Identify which cell holds the provided text, then report its (x, y) central coordinate. 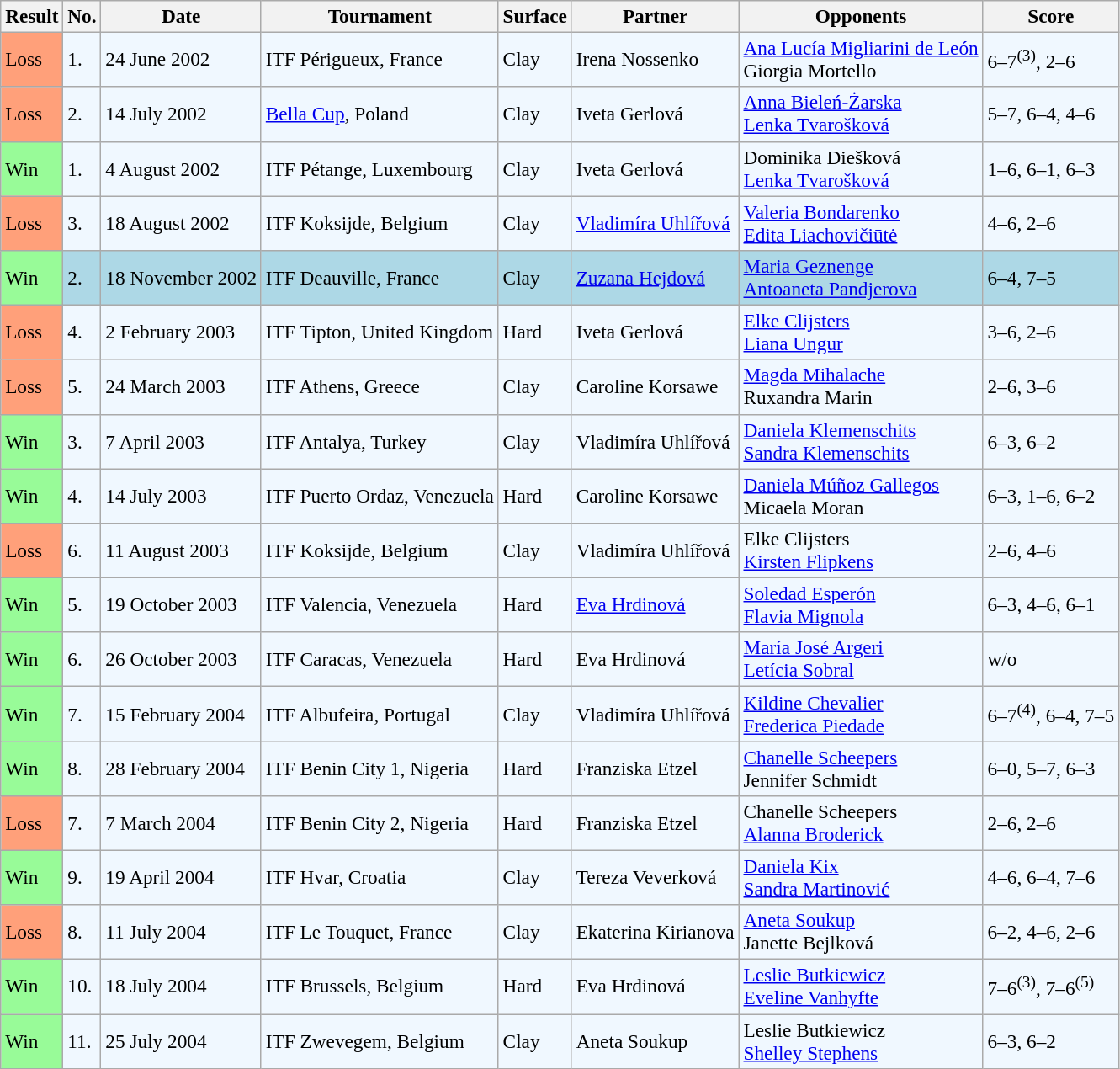
Aneta Soukup (655, 1040)
Chanelle Scheepers Jennifer Schmidt (861, 768)
24 June 2002 (181, 59)
ITF Puerto Ordaz, Venezuela (380, 495)
Score (1050, 16)
6–3, 1–6, 6–2 (1050, 495)
7–6(3), 7–6(5) (1050, 987)
ITF Albufeira, Portugal (380, 714)
ITF Hvar, Croatia (380, 877)
Opponents (861, 16)
Date (181, 16)
19 October 2003 (181, 604)
Elke Clijsters Liana Ungur (861, 332)
Elke Clijsters Kirsten Flipkens (861, 550)
26 October 2003 (181, 660)
6–0, 5–7, 6–3 (1050, 768)
9. (82, 877)
Tereza Veverková (655, 877)
Bella Cup, Poland (380, 114)
ITF Antalya, Turkey (380, 441)
Result (32, 16)
Surface (535, 16)
10. (82, 987)
ITF Benin City 2, Nigeria (380, 823)
2–6, 3–6 (1050, 387)
Ekaterina Kirianova (655, 933)
ITF Athens, Greece (380, 387)
2–6, 4–6 (1050, 550)
ITF Pétange, Luxembourg (380, 168)
4–6, 6–4, 7–6 (1050, 877)
Irena Nossenko (655, 59)
6–2, 4–6, 2–6 (1050, 933)
Tournament (380, 16)
Soledad Esperón Flavia Mignola (861, 604)
Chanelle Scheepers Alanna Broderick (861, 823)
Valeria Bondarenko Edita Liachovičiūtė (861, 222)
Anna Bieleń-Żarska Lenka Tvarošková (861, 114)
7 April 2003 (181, 441)
Zuzana Hejdová (655, 278)
Maria Geznenge Antoaneta Pandjerova (861, 278)
Daniela Klemenschits Sandra Klemenschits (861, 441)
18 July 2004 (181, 987)
11 August 2003 (181, 550)
6–7(3), 2–6 (1050, 59)
Leslie Butkiewicz Eveline Vanhyfte (861, 987)
1–6, 6–1, 6–3 (1050, 168)
18 November 2002 (181, 278)
15 February 2004 (181, 714)
2–6, 2–6 (1050, 823)
18 August 2002 (181, 222)
6–4, 7–5 (1050, 278)
6–7(4), 6–4, 7–5 (1050, 714)
w/o (1050, 660)
ITF Tipton, United Kingdom (380, 332)
14 July 2003 (181, 495)
ITF Benin City 1, Nigeria (380, 768)
6–3, 4–6, 6–1 (1050, 604)
Leslie Butkiewicz Shelley Stephens (861, 1040)
Dominika Diešková Lenka Tvarošková (861, 168)
Daniela Kix Sandra Martinović (861, 877)
3–6, 2–6 (1050, 332)
25 July 2004 (181, 1040)
ITF Le Touquet, France (380, 933)
ITF Deauville, France (380, 278)
28 February 2004 (181, 768)
7 March 2004 (181, 823)
Kildine Chevalier Frederica Piedade (861, 714)
Ana Lucía Migliarini de León Giorgia Mortello (861, 59)
Aneta Soukup Janette Bejlková (861, 933)
11. (82, 1040)
ITF Valencia, Venezuela (380, 604)
4 August 2002 (181, 168)
14 July 2002 (181, 114)
Daniela Múñoz Gallegos Micaela Moran (861, 495)
Magda Mihalache Ruxandra Marin (861, 387)
11 July 2004 (181, 933)
ITF Zwevegem, Belgium (380, 1040)
2 February 2003 (181, 332)
María José Argeri Letícia Sobral (861, 660)
ITF Périgueux, France (380, 59)
ITF Brussels, Belgium (380, 987)
24 March 2003 (181, 387)
Partner (655, 16)
4–6, 2–6 (1050, 222)
5–7, 6–4, 4–6 (1050, 114)
ITF Caracas, Venezuela (380, 660)
No. (82, 16)
19 April 2004 (181, 877)
